Locate the cell with the specified text and output its (x, y) center coordinate. 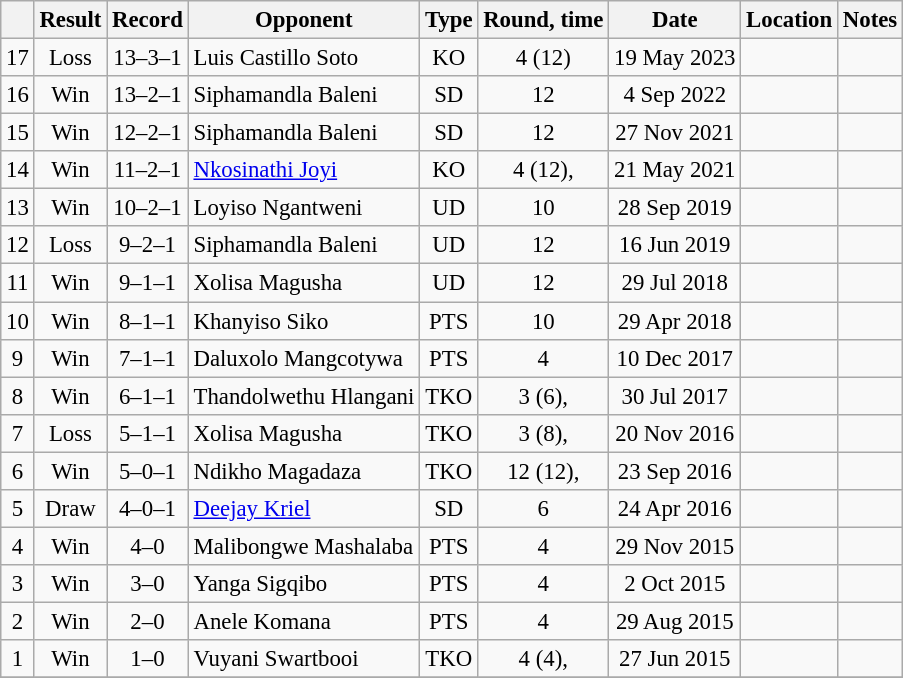
4 (4), (544, 659)
23 Sep 2016 (675, 471)
3 (6), (544, 396)
5–0–1 (148, 471)
10 Dec 2017 (675, 358)
Date (675, 20)
11–2–1 (148, 170)
2 (18, 621)
Notes (870, 20)
Loyiso Ngantweni (304, 208)
13 (18, 208)
1 (18, 659)
17 (18, 58)
Yanga Sigqibo (304, 584)
3 (18, 584)
30 Jul 2017 (675, 396)
29 Jul 2018 (675, 283)
1–0 (148, 659)
6–1–1 (148, 396)
Draw (70, 509)
Location (790, 20)
10–2–1 (148, 208)
9–1–1 (148, 283)
9 (18, 358)
Malibongwe Mashalaba (304, 546)
Nkosinathi Joyi (304, 170)
4–0 (148, 546)
28 Sep 2019 (675, 208)
4 Sep 2022 (675, 95)
12 (12), (544, 471)
19 May 2023 (675, 58)
27 Nov 2021 (675, 133)
8 (18, 396)
13–2–1 (148, 95)
7–1–1 (148, 358)
8–1–1 (148, 321)
27 Jun 2015 (675, 659)
Daluxolo Mangcotywa (304, 358)
Vuyani Swartbooi (304, 659)
15 (18, 133)
Type (449, 20)
29 Apr 2018 (675, 321)
Khanyiso Siko (304, 321)
5–1–1 (148, 433)
3–0 (148, 584)
16 (18, 95)
9–2–1 (148, 245)
5 (18, 509)
Result (70, 20)
29 Aug 2015 (675, 621)
12–2–1 (148, 133)
Anele Komana (304, 621)
Opponent (304, 20)
4 (12), (544, 170)
Record (148, 20)
20 Nov 2016 (675, 433)
7 (18, 433)
Deejay Kriel (304, 509)
4 (12) (544, 58)
4–0–1 (148, 509)
21 May 2021 (675, 170)
14 (18, 170)
Thandolwethu Hlangani (304, 396)
Luis Castillo Soto (304, 58)
24 Apr 2016 (675, 509)
16 Jun 2019 (675, 245)
Ndikho Magadaza (304, 471)
11 (18, 283)
2–0 (148, 621)
13–3–1 (148, 58)
3 (8), (544, 433)
Round, time (544, 20)
29 Nov 2015 (675, 546)
2 Oct 2015 (675, 584)
